Search for the cell housing the specified text and yield its (X, Y) center coordinate. 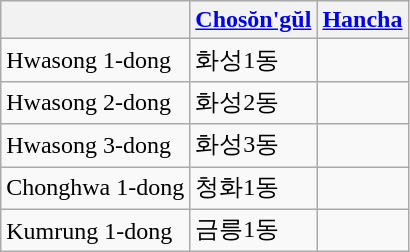
화성1동 (254, 60)
Chonghwa 1-dong (96, 188)
청화1동 (254, 188)
Hancha (362, 20)
Kumrung 1-dong (96, 230)
Hwasong 1-dong (96, 60)
화성3동 (254, 146)
Hwasong 2-dong (96, 102)
금릉1동 (254, 230)
Hwasong 3-dong (96, 146)
Chosŏn'gŭl (254, 20)
화성2동 (254, 102)
